From the cell containing the given text, extract its center point as [X, Y] coordinate. 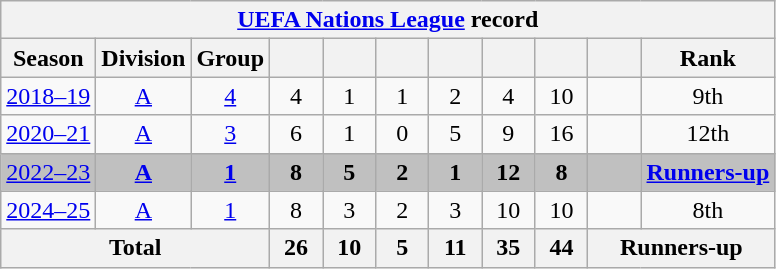
2020–21 [48, 134]
35 [508, 248]
9 [508, 134]
8th [708, 210]
2024–25 [48, 210]
Group [230, 58]
11 [456, 248]
UEFA Nations League record [388, 20]
6 [296, 134]
2018–19 [48, 96]
16 [562, 134]
Division [144, 58]
2022–23 [48, 172]
44 [562, 248]
9th [708, 96]
0 [402, 134]
Rank [708, 58]
Season [48, 58]
12th [708, 134]
12 [508, 172]
Total [136, 248]
26 [296, 248]
